Extract the (x, y) coordinate from the center of the cell holding the provided text.  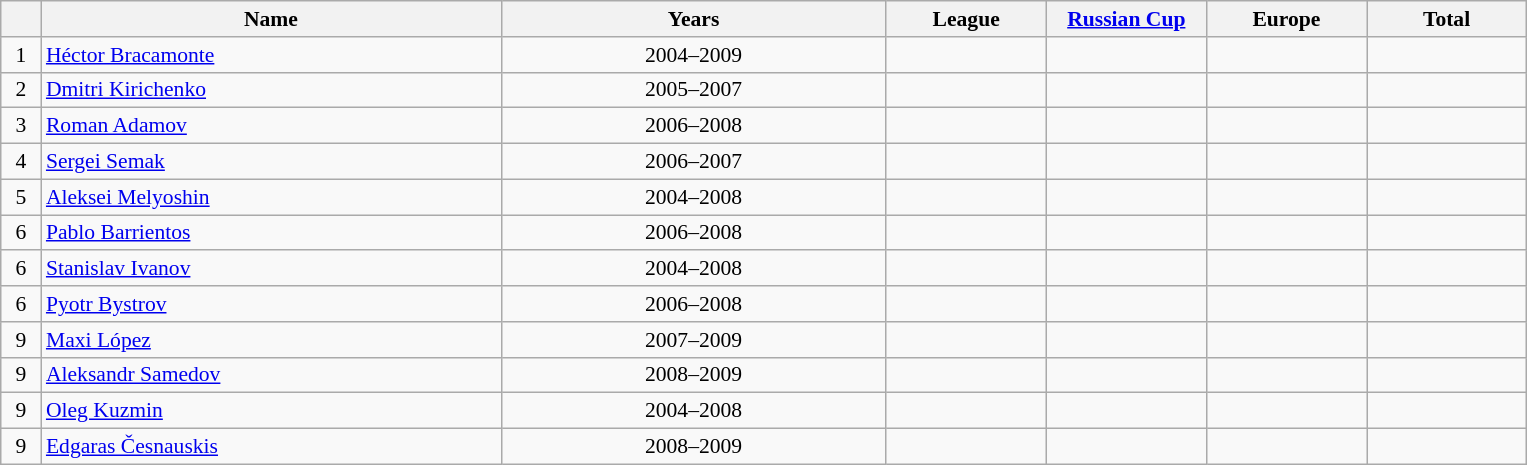
1 (21, 55)
Years (694, 19)
Europe (1286, 19)
Edgaras Česnauskis (271, 447)
Dmitri Kirichenko (271, 90)
2005–2007 (694, 90)
Aleksei Melyoshin (271, 197)
Name (271, 19)
Héctor Bracamonte (271, 55)
4 (21, 162)
Maxi López (271, 340)
Oleg Kuzmin (271, 411)
2007–2009 (694, 340)
Total (1446, 19)
League (966, 19)
5 (21, 197)
3 (21, 126)
2 (21, 90)
2004–2009 (694, 55)
Russian Cup (1126, 19)
2006–2007 (694, 162)
Pyotr Bystrov (271, 304)
Aleksandr Samedov (271, 375)
Stanislav Ivanov (271, 269)
Roman Adamov (271, 126)
Pablo Barrientos (271, 233)
Sergei Semak (271, 162)
